Identify which cell holds the provided text, then report its (x, y) central coordinate. 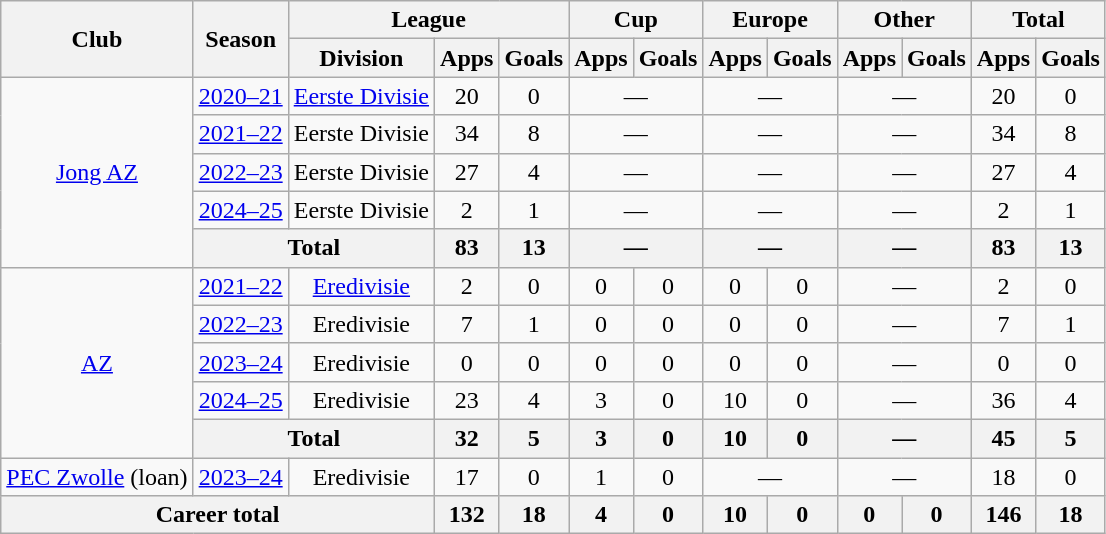
Other (904, 20)
Division (361, 58)
Europe (770, 20)
Jong AZ (97, 172)
PEC Zwolle (loan) (97, 477)
132 (467, 515)
Club (97, 39)
45 (1003, 438)
32 (467, 438)
Cup (636, 20)
23 (467, 400)
36 (1003, 400)
146 (1003, 515)
Season (240, 39)
17 (467, 477)
AZ (97, 362)
League (428, 20)
2020–21 (240, 96)
Career total (218, 515)
